Return the [x, y] coordinate for the center point of the cell that contains the specified text.  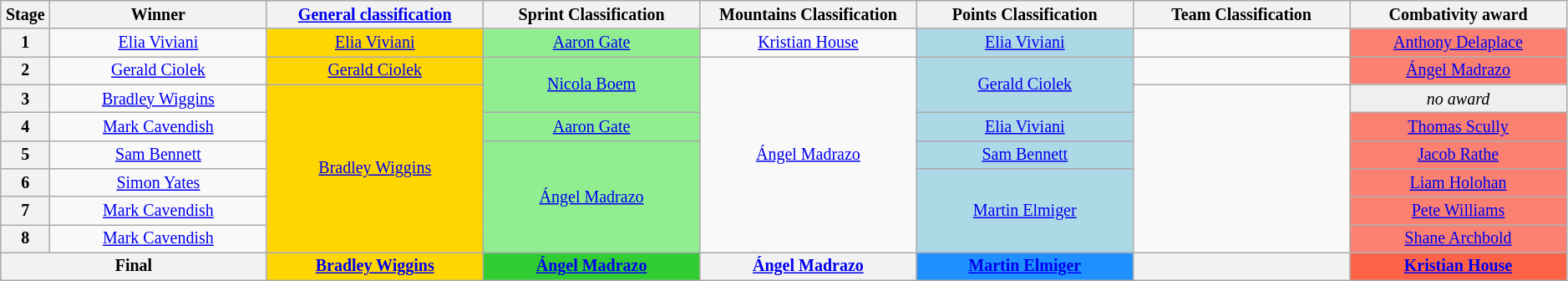
8 [25, 239]
Thomas Scully [1459, 127]
Simon Yates [159, 182]
Mountains Classification [809, 15]
Stage [25, 15]
7 [25, 211]
General classification [374, 15]
2 [25, 70]
Winner [159, 15]
5 [25, 154]
Sprint Classification [591, 15]
Shane Archbold [1459, 239]
Nicola Boem [591, 85]
no award [1459, 99]
3 [25, 99]
1 [25, 43]
Pete Williams [1459, 211]
Final [134, 266]
Points Classification [1024, 15]
Team Classification [1241, 15]
Combativity award [1459, 15]
Anthony Delaplace [1459, 43]
Jacob Rathe [1459, 154]
Liam Holohan [1459, 182]
6 [25, 182]
4 [25, 127]
